Identify which cell holds the provided text, then report its (X, Y) central coordinate. 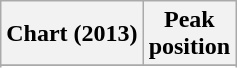
Chart (2013) (72, 34)
Peakposition (189, 34)
